For the text-containing cell, return its midpoint in (X, Y) coordinate format. 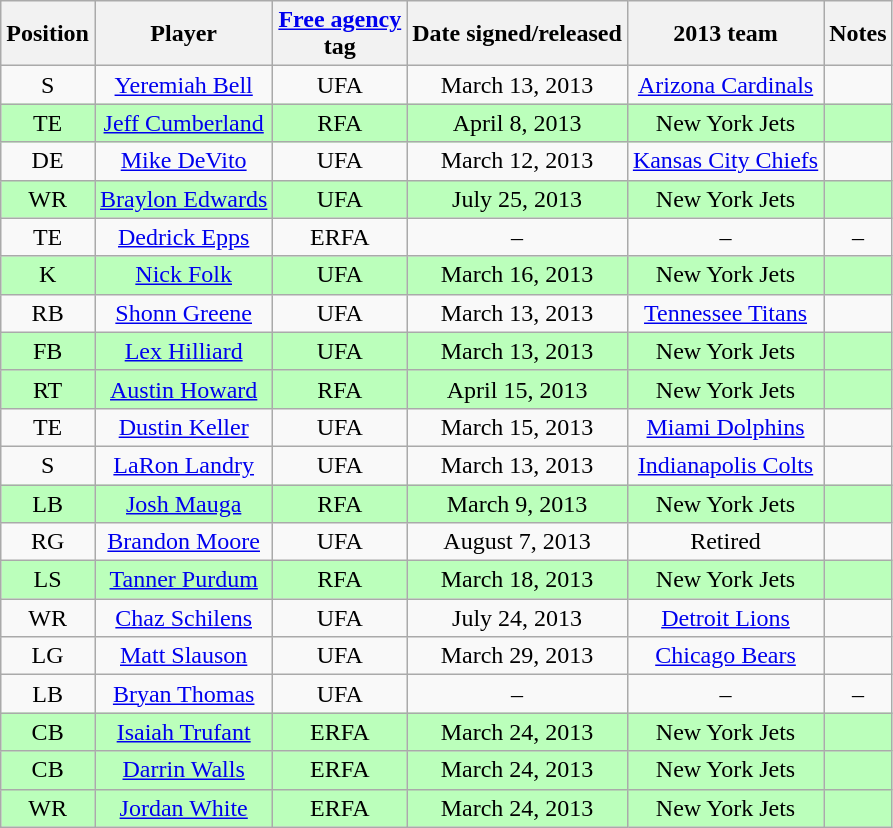
K (48, 275)
Austin Howard (183, 389)
Jeff Cumberland (183, 123)
March 29, 2013 (518, 656)
Indianapolis Colts (725, 465)
March 12, 2013 (518, 161)
Isaiah Trufant (183, 732)
LaRon Landry (183, 465)
Retired (725, 542)
Brandon Moore (183, 542)
Bryan Thomas (183, 694)
Mike DeVito (183, 161)
Detroit Lions (725, 618)
Tanner Purdum (183, 580)
Tennessee Titans (725, 313)
Nick Folk (183, 275)
Darrin Walls (183, 770)
RT (48, 389)
April 8, 2013 (518, 123)
RB (48, 313)
March 9, 2013 (518, 503)
April 15, 2013 (518, 389)
July 25, 2013 (518, 199)
Arizona Cardinals (725, 85)
LS (48, 580)
Lex Hilliard (183, 351)
Player (183, 34)
RG (48, 542)
Dustin Keller (183, 427)
LG (48, 656)
Yeremiah Bell (183, 85)
Chicago Bears (725, 656)
Jordan White (183, 808)
Chaz Schilens (183, 618)
March 18, 2013 (518, 580)
Josh Mauga (183, 503)
Position (48, 34)
March 16, 2013 (518, 275)
DE (48, 161)
July 24, 2013 (518, 618)
Shonn Greene (183, 313)
Dedrick Epps (183, 237)
March 15, 2013 (518, 427)
Miami Dolphins (725, 427)
Notes (858, 34)
Date signed/released (518, 34)
2013 team (725, 34)
Free agencytag (340, 34)
Matt Slauson (183, 656)
August 7, 2013 (518, 542)
Kansas City Chiefs (725, 161)
Braylon Edwards (183, 199)
FB (48, 351)
